Output the [X, Y] coordinate of the center of the cell containing the given text.  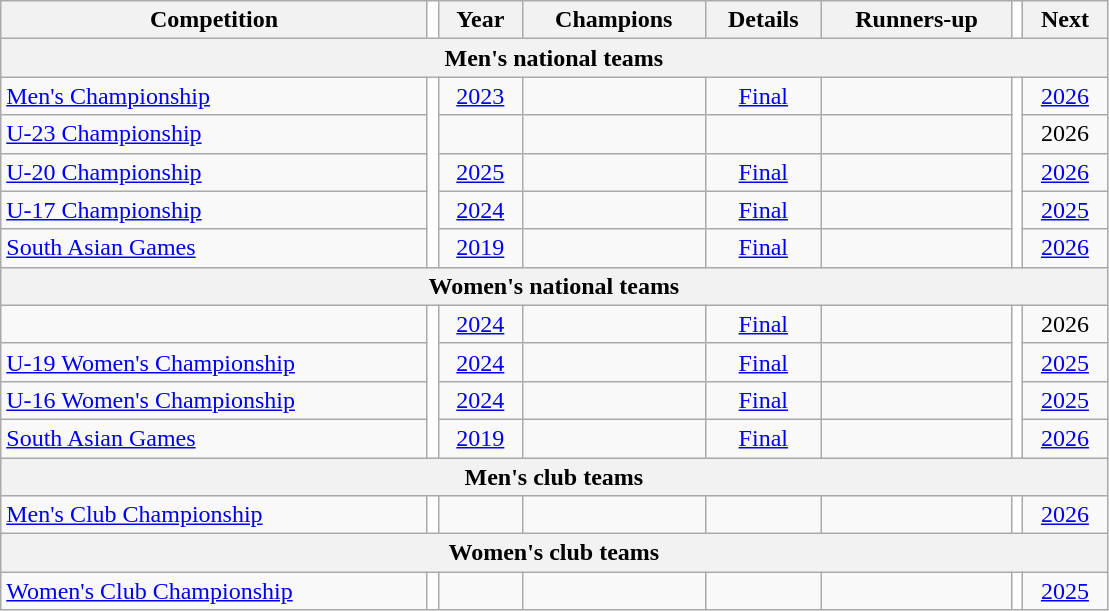
Champions [614, 20]
Runners-up [916, 20]
Men's national teams [554, 58]
Women's national teams [554, 286]
Women's club teams [554, 553]
Men's club teams [554, 477]
Next [1065, 20]
U-19 Women's Championship [214, 362]
U-20 Championship [214, 172]
U-16 Women's Championship [214, 400]
Year [480, 20]
Men's Club Championship [214, 515]
U-17 Championship [214, 210]
Competition [214, 20]
2023 [480, 96]
Men's Championship [214, 96]
U-23 Championship [214, 134]
Details [763, 20]
Women's Club Championship [214, 591]
